Scan for the cell matching the given text and deliver its (x, y) coordinate at center. 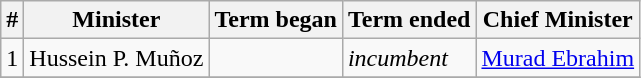
Term ended (409, 20)
Hussein P. Muñoz (116, 58)
1 (12, 58)
# (12, 20)
incumbent (409, 58)
Term began (276, 20)
Chief Minister (558, 20)
Minister (116, 20)
Murad Ebrahim (558, 58)
